Provide the (x, y) coordinate of the cell's center where the given text is located.  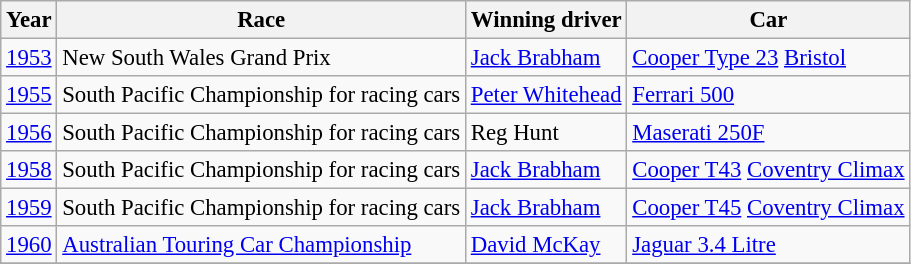
Race (262, 20)
1959 (29, 208)
Australian Touring Car Championship (262, 245)
David McKay (546, 245)
1955 (29, 95)
Ferrari 500 (768, 95)
1960 (29, 245)
Cooper T43 Coventry Climax (768, 170)
Maserati 250F (768, 133)
Car (768, 20)
Jaguar 3.4 Litre (768, 245)
Year (29, 20)
1956 (29, 133)
1958 (29, 170)
Cooper Type 23 Bristol (768, 58)
1953 (29, 58)
Peter Whitehead (546, 95)
New South Wales Grand Prix (262, 58)
Winning driver (546, 20)
Reg Hunt (546, 133)
Cooper T45 Coventry Climax (768, 208)
